Identify which cell holds the provided text, then report its [x, y] central coordinate. 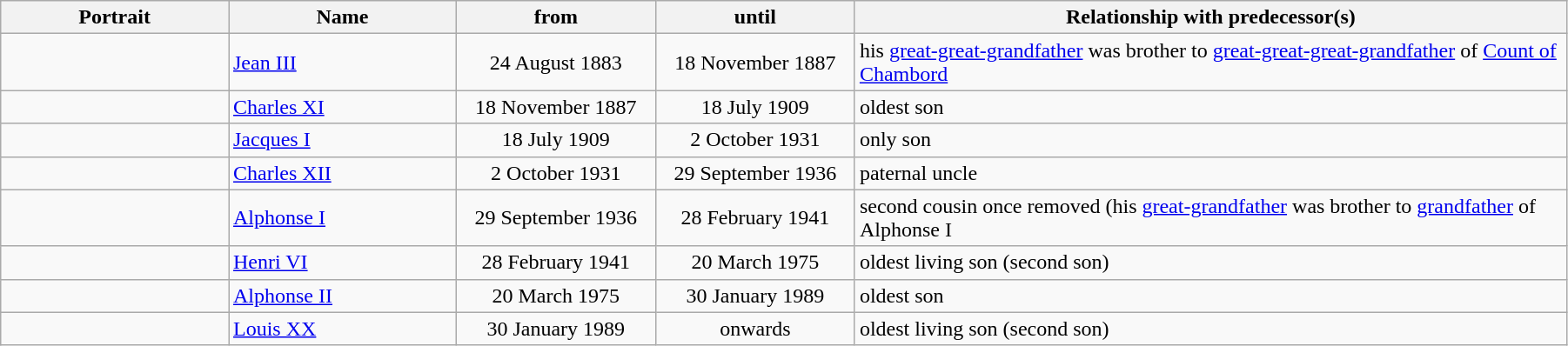
Portrait [115, 17]
paternal uncle [1210, 173]
only son [1210, 140]
Name [342, 17]
his great-great-grandfather was brother to great-great-great-grandfather of Count of Chambord [1210, 63]
second cousin once removed (his great-grandfather was brother to grandfather of Alphonse I [1210, 217]
Charles XI [342, 107]
Henri VI [342, 263]
from [555, 17]
Louis XX [342, 329]
Alphonse II [342, 296]
onwards [755, 329]
until [755, 17]
24 August 1883 [555, 63]
Charles XII [342, 173]
Jacques I [342, 140]
Relationship with predecessor(s) [1210, 17]
Jean III [342, 63]
Alphonse I [342, 217]
